Provide the [x, y] coordinate of the cell's center where the given text is located.  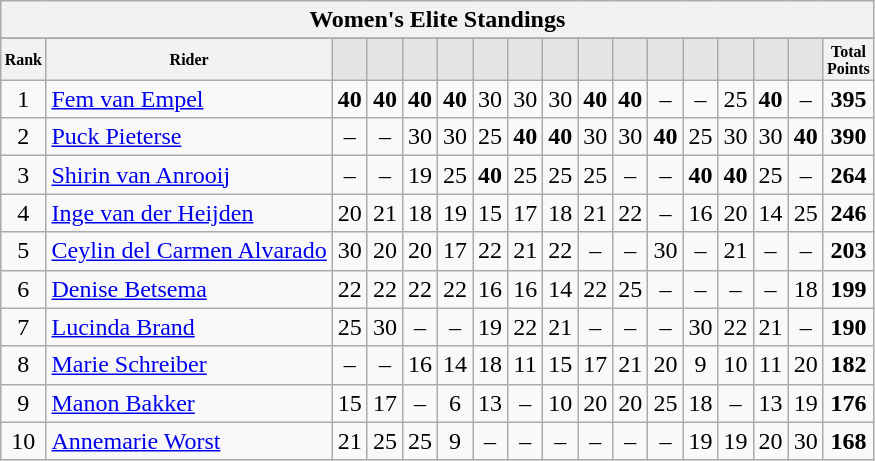
203 [848, 251]
168 [848, 441]
246 [848, 213]
4 [24, 213]
Women's Elite Standings [438, 20]
182 [848, 365]
Annemarie Worst [189, 441]
264 [848, 175]
Shirin van Anrooij [189, 175]
176 [848, 403]
3 [24, 175]
Rider [189, 60]
390 [848, 137]
1 [24, 99]
Manon Bakker [189, 403]
5 [24, 251]
Marie Schreiber [189, 365]
8 [24, 365]
Fem van Empel [189, 99]
Denise Betsema [189, 289]
Puck Pieterse [189, 137]
7 [24, 327]
2 [24, 137]
Lucinda Brand [189, 327]
Rank [24, 60]
TotalPoints [848, 60]
395 [848, 99]
199 [848, 289]
Ceylin del Carmen Alvarado [189, 251]
190 [848, 327]
Inge van der Heijden [189, 213]
